Search for the cell housing the specified text and yield its [X, Y] center coordinate. 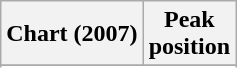
Chart (2007) [72, 34]
Peakposition [189, 34]
